Output the [x, y] coordinate of the center of the cell containing the given text.  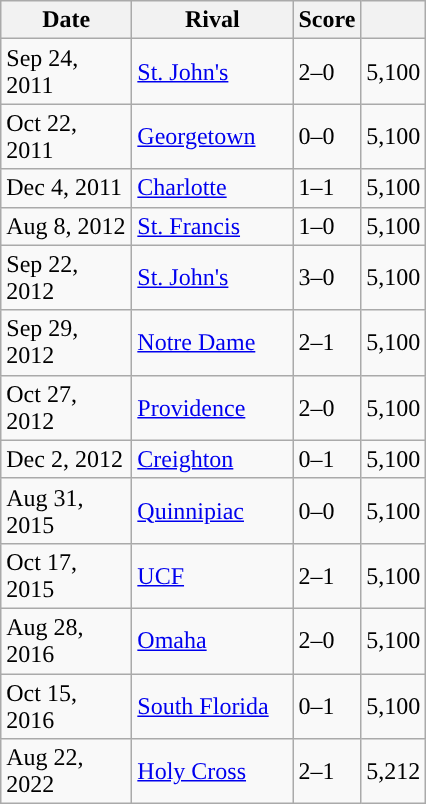
Georgetown [212, 136]
Sep 24, 2011 [66, 72]
Charlotte [212, 188]
UCF [212, 576]
Oct 27, 2012 [66, 408]
Aug 22, 2022 [66, 772]
1–0 [327, 226]
Holy Cross [212, 772]
Omaha [212, 640]
Oct 17, 2015 [66, 576]
Dec 4, 2011 [66, 188]
Aug 8, 2012 [66, 226]
Sep 29, 2012 [66, 342]
Sep 22, 2012 [66, 278]
Quinnipiac [212, 510]
Date [66, 20]
Creighton [212, 459]
1–1 [327, 188]
5,212 [394, 772]
Oct 22, 2011 [66, 136]
St. Francis [212, 226]
Aug 28, 2016 [66, 640]
South Florida [212, 706]
Providence [212, 408]
Rival [212, 20]
3–0 [327, 278]
Aug 31, 2015 [66, 510]
Oct 15, 2016 [66, 706]
Score [327, 20]
Dec 2, 2012 [66, 459]
Notre Dame [212, 342]
